Scan for the cell matching the given text and deliver its [X, Y] coordinate at center. 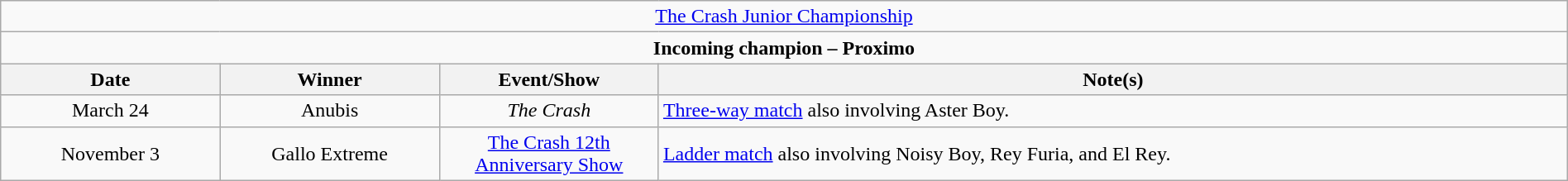
The Crash [549, 111]
November 3 [111, 154]
Winner [329, 79]
Event/Show [549, 79]
Incoming champion – Proximo [784, 48]
Note(s) [1113, 79]
Gallo Extreme [329, 154]
Date [111, 79]
The Crash Junior Championship [784, 17]
Three-way match also involving Aster Boy. [1113, 111]
Ladder match also involving Noisy Boy, Rey Furia, and El Rey. [1113, 154]
The Crash 12th Anniversary Show [549, 154]
Anubis [329, 111]
March 24 [111, 111]
